For the text-containing cell, return its midpoint in (X, Y) coordinate format. 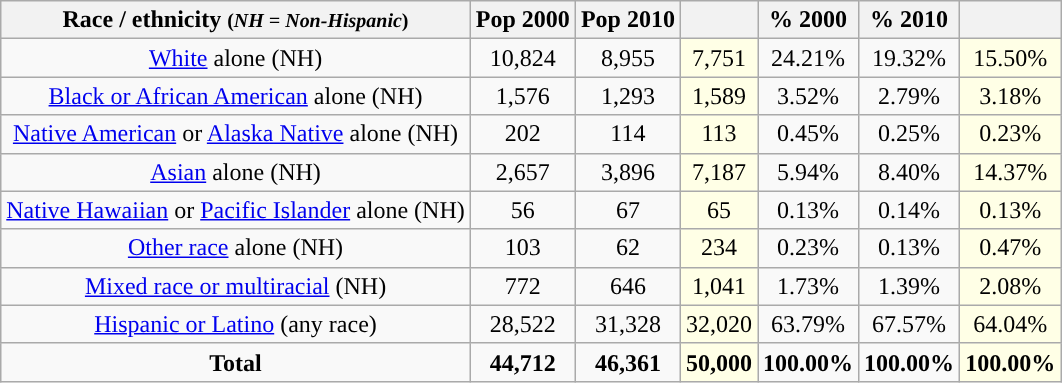
32,020 (718, 324)
114 (628, 134)
56 (522, 210)
64.04% (1010, 324)
Mixed race or multiracial (NH) (236, 286)
202 (522, 134)
2,657 (522, 172)
5.94% (808, 172)
2.79% (910, 96)
62 (628, 248)
65 (718, 210)
8.40% (910, 172)
Native Hawaiian or Pacific Islander alone (NH) (236, 210)
0.45% (808, 134)
1,041 (718, 286)
646 (628, 286)
50,000 (718, 362)
113 (718, 134)
% 2000 (808, 20)
Total (236, 362)
7,187 (718, 172)
1.39% (910, 286)
15.50% (1010, 58)
3.52% (808, 96)
63.79% (808, 324)
234 (718, 248)
Pop 2000 (522, 20)
0.47% (1010, 248)
10,824 (522, 58)
772 (522, 286)
0.14% (910, 210)
Hispanic or Latino (any race) (236, 324)
Native American or Alaska Native alone (NH) (236, 134)
Black or African American alone (NH) (236, 96)
1,576 (522, 96)
8,955 (628, 58)
% 2010 (910, 20)
28,522 (522, 324)
1.73% (808, 286)
Asian alone (NH) (236, 172)
Pop 2010 (628, 20)
7,751 (718, 58)
0.25% (910, 134)
46,361 (628, 362)
44,712 (522, 362)
2.08% (1010, 286)
31,328 (628, 324)
3,896 (628, 172)
14.37% (1010, 172)
67.57% (910, 324)
103 (522, 248)
Other race alone (NH) (236, 248)
1,293 (628, 96)
3.18% (1010, 96)
White alone (NH) (236, 58)
19.32% (910, 58)
1,589 (718, 96)
67 (628, 210)
Race / ethnicity (NH = Non-Hispanic) (236, 20)
24.21% (808, 58)
